Search for the cell housing the specified text and yield its (x, y) center coordinate. 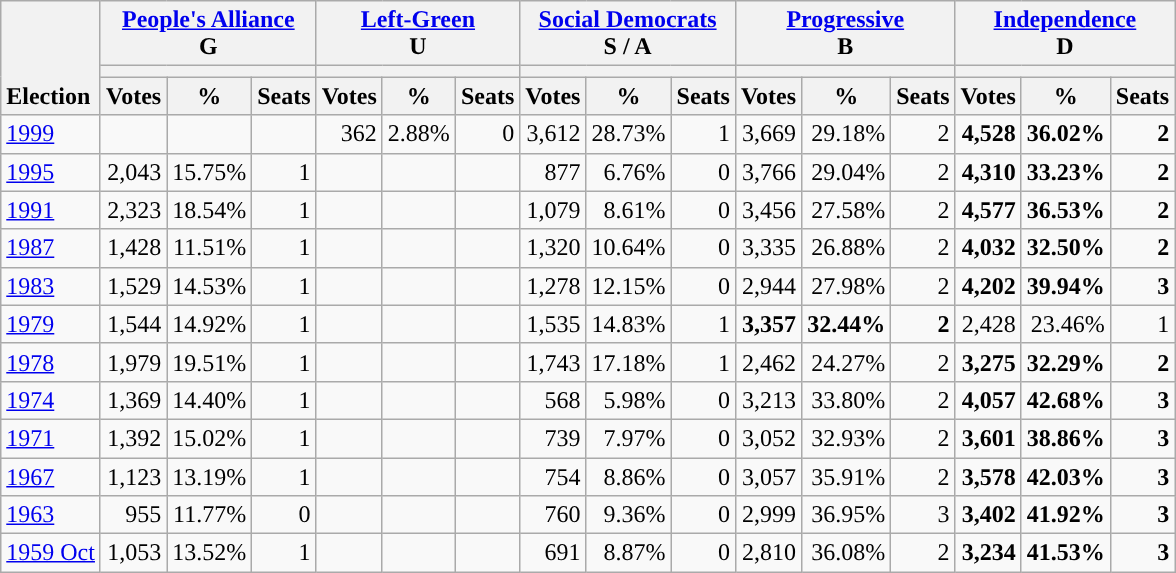
1974 (51, 400)
13.52% (210, 553)
2,999 (768, 515)
9.36% (628, 515)
23.46% (1066, 324)
11.77% (210, 515)
14.92% (210, 324)
ProgressiveB (845, 34)
2,428 (988, 324)
42.68% (1066, 400)
1,123 (133, 477)
691 (553, 553)
3,057 (768, 477)
27.98% (846, 286)
2,462 (768, 362)
1,278 (553, 286)
1967 (51, 477)
17.18% (628, 362)
3,213 (768, 400)
36.53% (1066, 210)
1,529 (133, 286)
36.02% (1066, 134)
7.97% (628, 438)
8.86% (628, 477)
32.50% (1066, 248)
36.08% (846, 553)
3,234 (988, 553)
People's AllianceG (208, 34)
3,335 (768, 248)
Election (51, 58)
877 (553, 172)
3,578 (988, 477)
Left-GreenU (418, 34)
1,079 (553, 210)
6.76% (628, 172)
2,323 (133, 210)
29.18% (846, 134)
3,357 (768, 324)
1,053 (133, 553)
1,320 (553, 248)
1,428 (133, 248)
1999 (51, 134)
1,369 (133, 400)
760 (553, 515)
41.53% (1066, 553)
2.88% (418, 134)
1959 Oct (51, 553)
754 (553, 477)
38.86% (1066, 438)
1991 (51, 210)
15.75% (210, 172)
1963 (51, 515)
12.15% (628, 286)
1,544 (133, 324)
32.29% (1066, 362)
3,402 (988, 515)
10.64% (628, 248)
15.02% (210, 438)
32.44% (846, 324)
14.53% (210, 286)
955 (133, 515)
1971 (51, 438)
14.40% (210, 400)
41.92% (1066, 515)
1983 (51, 286)
4,057 (988, 400)
3,052 (768, 438)
739 (553, 438)
3,669 (768, 134)
1,743 (553, 362)
1,392 (133, 438)
568 (553, 400)
35.91% (846, 477)
29.04% (846, 172)
Social DemocratsS / A (628, 34)
3,456 (768, 210)
18.54% (210, 210)
8.61% (628, 210)
1995 (51, 172)
1978 (51, 362)
28.73% (628, 134)
1979 (51, 324)
362 (349, 134)
27.58% (846, 210)
4,577 (988, 210)
3,612 (553, 134)
39.94% (1066, 286)
4,202 (988, 286)
32.93% (846, 438)
2,944 (768, 286)
36.95% (846, 515)
26.88% (846, 248)
3,275 (988, 362)
3,601 (988, 438)
42.03% (1066, 477)
14.83% (628, 324)
24.27% (846, 362)
33.80% (846, 400)
1987 (51, 248)
33.23% (1066, 172)
1,535 (553, 324)
13.19% (210, 477)
4,032 (988, 248)
5.98% (628, 400)
8.87% (628, 553)
1,979 (133, 362)
19.51% (210, 362)
3,766 (768, 172)
IndependenceD (1065, 34)
2,810 (768, 553)
2,043 (133, 172)
4,310 (988, 172)
4,528 (988, 134)
11.51% (210, 248)
